Return [X, Y] of the center of cell containing provided text 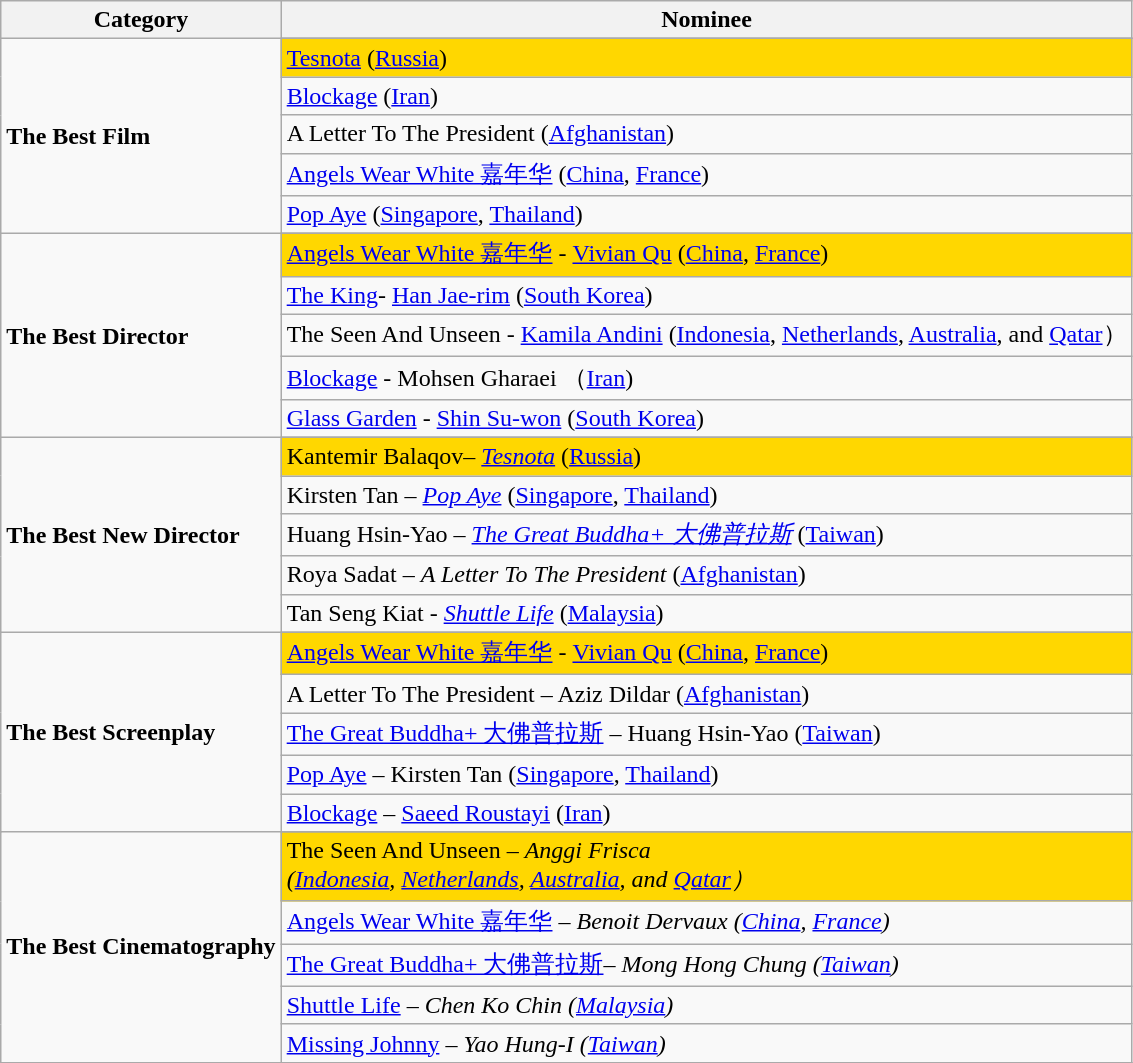
Blockage – Saeed Roustayi (Iran) [706, 813]
Tesnota (Russia) [706, 58]
Angels Wear White 嘉年华 – Benoit Dervaux (China, France) [706, 922]
The Best Cinematography [141, 948]
The Best Screenplay [141, 732]
The Best New Director [141, 534]
Tan Seng Kiat - Shuttle Life (Malaysia) [706, 613]
Pop Aye – Kirsten Tan (Singapore, Thailand) [706, 774]
The Best Director [141, 336]
Kirsten Tan – Pop Aye (Singapore, Thailand) [706, 495]
Pop Aye (Singapore, Thailand) [706, 215]
The Great Buddha+ 大佛普拉斯 – Huang Hsin-Yao (Taiwan) [706, 734]
A Letter To The President (Afghanistan) [706, 134]
A Letter To The President – Aziz Dildar (Afghanistan) [706, 694]
The Best Film [141, 136]
Angels Wear White 嘉年华 (China, France) [706, 174]
The Seen And Unseen - Kamila Andini (Indonesia, Netherlands, Australia, and Qatar） [706, 336]
Glass Garden - Shin Su-won (South Korea) [706, 418]
Shuttle Life – Chen Ko Chin (Malaysia) [706, 1005]
The Seen And Unseen – Anggi Frisca (Indonesia, Netherlands, Australia, and Qatar） [706, 867]
Blockage - Mohsen Gharaei （Iran) [706, 378]
Category [141, 20]
Missing Johnny – Yao Hung-I (Taiwan) [706, 1043]
Kantemir Balaqov– Tesnota (Russia) [706, 456]
The King- Han Jae-rim (South Korea) [706, 295]
The Great Buddha+ 大佛普拉斯– Mong Hong Chung (Taiwan) [706, 966]
Roya Sadat – A Letter To The President (Afghanistan) [706, 575]
Huang Hsin-Yao – The Great Buddha+ 大佛普拉斯 (Taiwan) [706, 536]
Blockage (Iran) [706, 96]
Nominee [706, 20]
